Capture the cell that displays the provided text and extract its [X, Y] central coordinate. 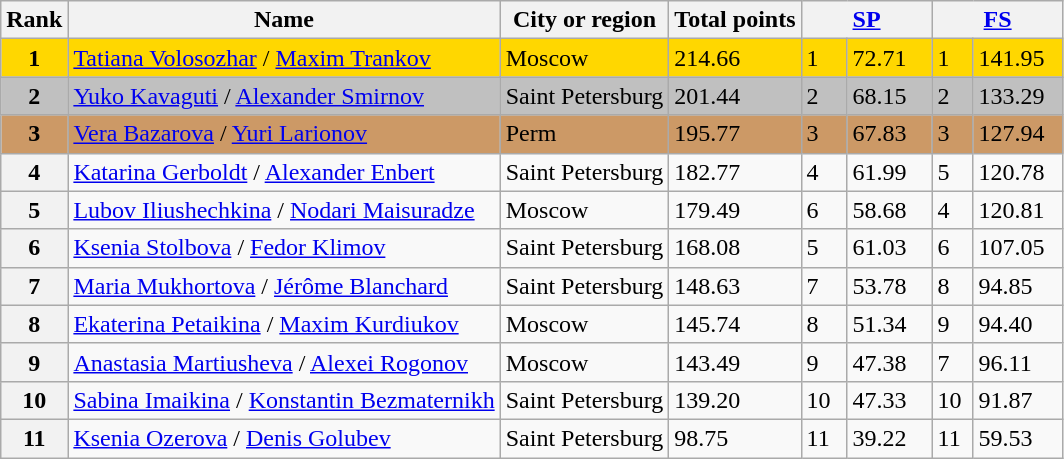
Sabina Imaikina / Konstantin Bezmaternikh [284, 400]
133.29 [1018, 96]
Ksenia Ozerova / Denis Golubev [284, 438]
61.03 [890, 248]
96.11 [1018, 362]
67.83 [890, 134]
61.99 [890, 172]
98.75 [735, 438]
68.15 [890, 96]
145.74 [735, 324]
Maria Mukhortova / Jérôme Blanchard [284, 286]
FS [998, 20]
139.20 [735, 400]
Name [284, 20]
148.63 [735, 286]
Anastasia Martiusheva / Alexei Rogonov [284, 362]
Ksenia Stolbova / Fedor Klimov [284, 248]
179.49 [735, 210]
107.05 [1018, 248]
47.38 [890, 362]
SP [866, 20]
Ekaterina Petaikina / Maxim Kurdiukov [284, 324]
City or region [584, 20]
Total points [735, 20]
Katarina Gerboldt / Alexander Enbert [284, 172]
214.66 [735, 58]
120.81 [1018, 210]
Lubov Iliushechkina / Nodari Maisuradze [284, 210]
47.33 [890, 400]
39.22 [890, 438]
Vera Bazarova / Yuri Larionov [284, 134]
91.87 [1018, 400]
Yuko Kavaguti / Alexander Smirnov [284, 96]
94.40 [1018, 324]
141.95 [1018, 58]
72.71 [890, 58]
94.85 [1018, 286]
120.78 [1018, 172]
51.34 [890, 324]
Tatiana Volosozhar / Maxim Trankov [284, 58]
Rank [34, 20]
143.49 [735, 362]
168.08 [735, 248]
182.77 [735, 172]
58.68 [890, 210]
201.44 [735, 96]
195.77 [735, 134]
53.78 [890, 286]
59.53 [1018, 438]
127.94 [1018, 134]
Perm [584, 134]
